Capture the cell that displays the provided text and extract its (X, Y) central coordinate. 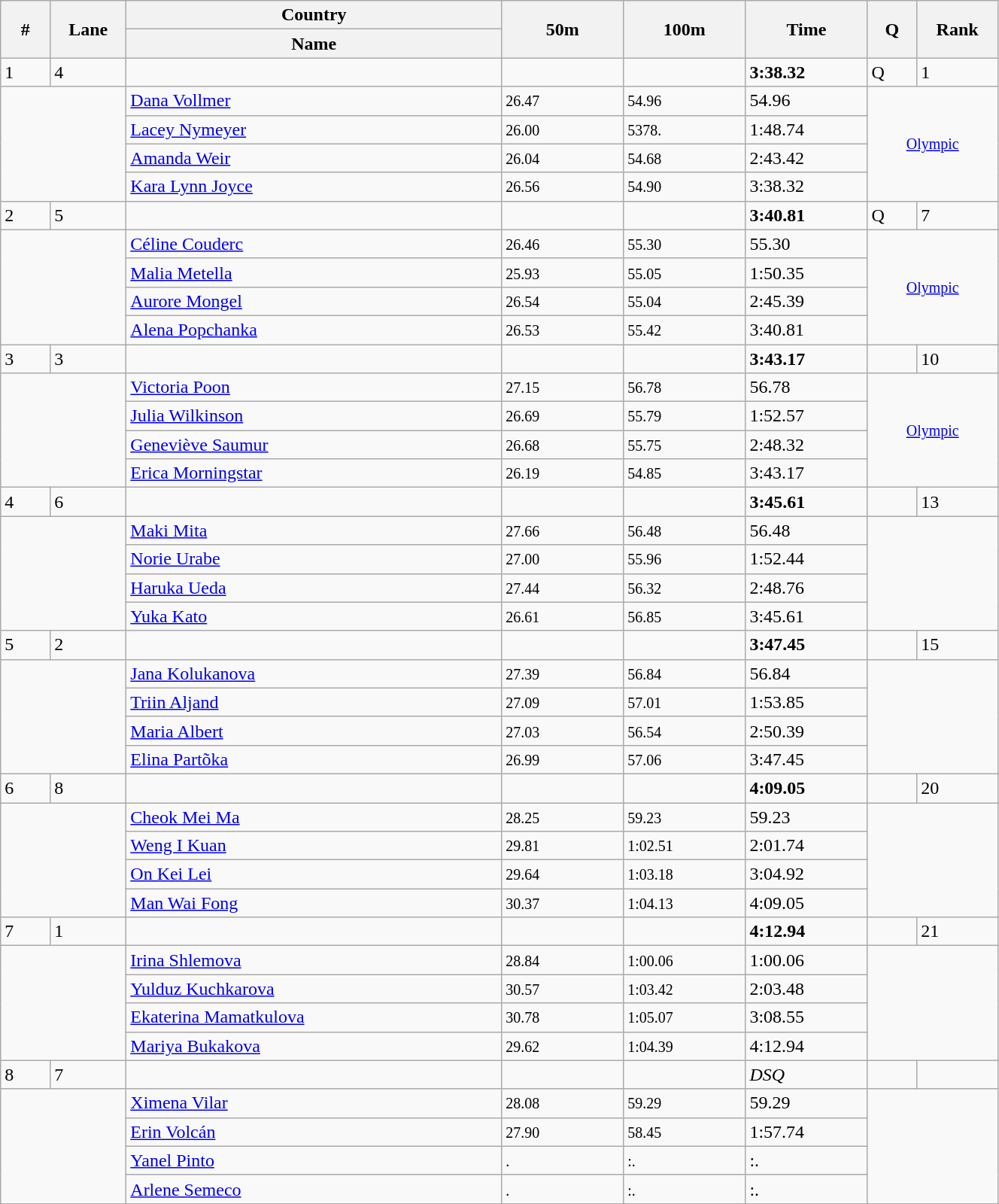
Ximena Vilar (314, 1103)
Maki Mita (314, 531)
5378. (685, 129)
Malia Metella (314, 272)
26.53 (563, 330)
26.68 (563, 445)
1:52.44 (806, 559)
27.66 (563, 531)
26.61 (563, 616)
29.64 (563, 874)
26.54 (563, 301)
Victoria Poon (314, 388)
Country (314, 15)
13 (958, 502)
54.90 (685, 187)
Erin Volcán (314, 1132)
55.04 (685, 301)
1:03.18 (685, 874)
Rank (958, 29)
Elina Partõka (314, 759)
Jana Kolukanova (314, 673)
21 (958, 932)
3:08.55 (806, 1017)
55.79 (685, 416)
55.75 (685, 445)
Time (806, 29)
56.32 (685, 588)
Ekaterina Mamatkulova (314, 1017)
27.15 (563, 388)
26.69 (563, 416)
Triin Aljand (314, 702)
26.99 (563, 759)
Irina Shlemova (314, 960)
2:43.42 (806, 158)
56.85 (685, 616)
55.42 (685, 330)
2:50.39 (806, 731)
26.47 (563, 101)
1:48.74 (806, 129)
2:45.39 (806, 301)
Geneviève Saumur (314, 445)
56.54 (685, 731)
54.68 (685, 158)
Yulduz Kuchkarova (314, 989)
27.39 (563, 673)
25.93 (563, 272)
26.00 (563, 129)
Man Wai Fong (314, 903)
2:48.76 (806, 588)
Yuka Kato (314, 616)
28.84 (563, 960)
1:04.39 (685, 1046)
Name (314, 44)
28.08 (563, 1103)
26.04 (563, 158)
100m (685, 29)
1:50.35 (806, 272)
57.06 (685, 759)
Weng I Kuan (314, 846)
54.85 (685, 473)
On Kei Lei (314, 874)
15 (958, 645)
27.03 (563, 731)
26.56 (563, 187)
3:04.92 (806, 874)
DSQ (806, 1075)
Lacey Nymeyer (314, 129)
Arlene Semeco (314, 1189)
Alena Popchanka (314, 330)
27.00 (563, 559)
Norie Urabe (314, 559)
1:52.57 (806, 416)
Céline Couderc (314, 244)
27.09 (563, 702)
58.45 (685, 1132)
50m (563, 29)
29.81 (563, 846)
10 (958, 359)
Mariya Bukakova (314, 1046)
Maria Albert (314, 731)
2:03.48 (806, 989)
28.25 (563, 816)
30.78 (563, 1017)
1:03.42 (685, 989)
55.05 (685, 272)
Julia Wilkinson (314, 416)
26.19 (563, 473)
2:48.32 (806, 445)
Aurore Mongel (314, 301)
1:05.07 (685, 1017)
20 (958, 788)
55.96 (685, 559)
26.46 (563, 244)
30.57 (563, 989)
57.01 (685, 702)
1:53.85 (806, 702)
Amanda Weir (314, 158)
27.44 (563, 588)
Cheok Mei Ma (314, 816)
30.37 (563, 903)
2:01.74 (806, 846)
# (26, 29)
1:57.74 (806, 1132)
27.90 (563, 1132)
Kara Lynn Joyce (314, 187)
Lane (89, 29)
Dana Vollmer (314, 101)
1:04.13 (685, 903)
29.62 (563, 1046)
Erica Morningstar (314, 473)
Haruka Ueda (314, 588)
1:02.51 (685, 846)
Yanel Pinto (314, 1160)
